Scan for the cell matching the given text and deliver its (X, Y) coordinate at center. 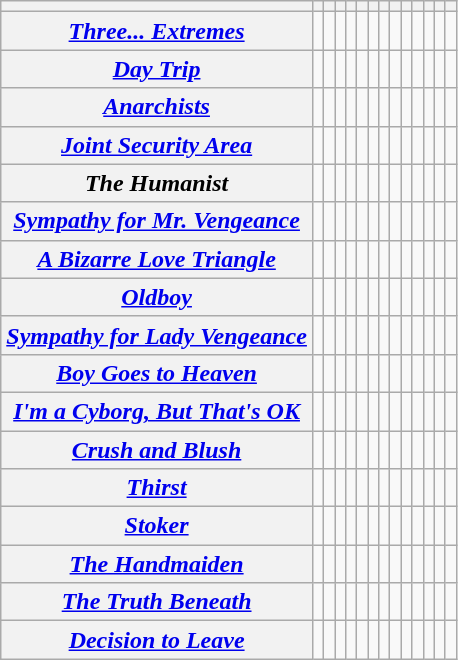
Stoker (157, 526)
Joint Security Area (157, 145)
I'm a Cyborg, But That's OK (157, 411)
Oldboy (157, 297)
Day Trip (157, 69)
Sympathy for Lady Vengeance (157, 335)
The Truth Beneath (157, 602)
A Bizarre Love Triangle (157, 259)
The Humanist (157, 183)
Crush and Blush (157, 449)
The Handmaiden (157, 564)
Three... Extremes (157, 31)
Decision to Leave (157, 640)
Boy Goes to Heaven (157, 373)
Sympathy for Mr. Vengeance (157, 221)
Anarchists (157, 107)
Thirst (157, 488)
